Capture the cell that displays the provided text and extract its [X, Y] central coordinate. 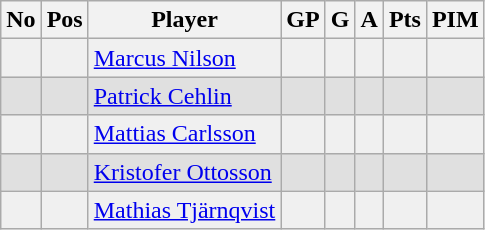
G [340, 20]
Mattias Carlsson [184, 134]
PIM [455, 20]
A [369, 20]
GP [303, 20]
Pts [404, 20]
Pos [64, 20]
Player [184, 20]
No [21, 20]
Kristofer Ottosson [184, 172]
Patrick Cehlin [184, 96]
Mathias Tjärnqvist [184, 210]
Marcus Nilson [184, 58]
